Identify which cell holds the provided text, then report its (x, y) central coordinate. 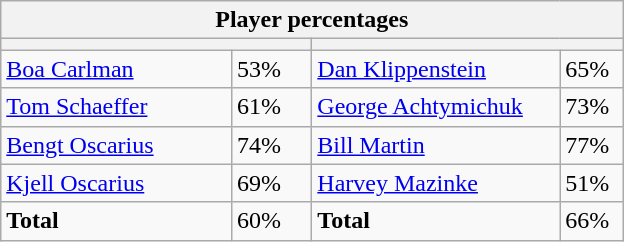
53% (272, 69)
Player percentages (312, 20)
Bill Martin (436, 145)
73% (592, 107)
69% (272, 183)
Boa Carlman (116, 69)
77% (592, 145)
74% (272, 145)
George Achtymichuk (436, 107)
65% (592, 69)
66% (592, 221)
Bengt Oscarius (116, 145)
61% (272, 107)
Tom Schaeffer (116, 107)
51% (592, 183)
Kjell Oscarius (116, 183)
Harvey Mazinke (436, 183)
60% (272, 221)
Dan Klippenstein (436, 69)
